Identify which cell holds the provided text, then report its [x, y] central coordinate. 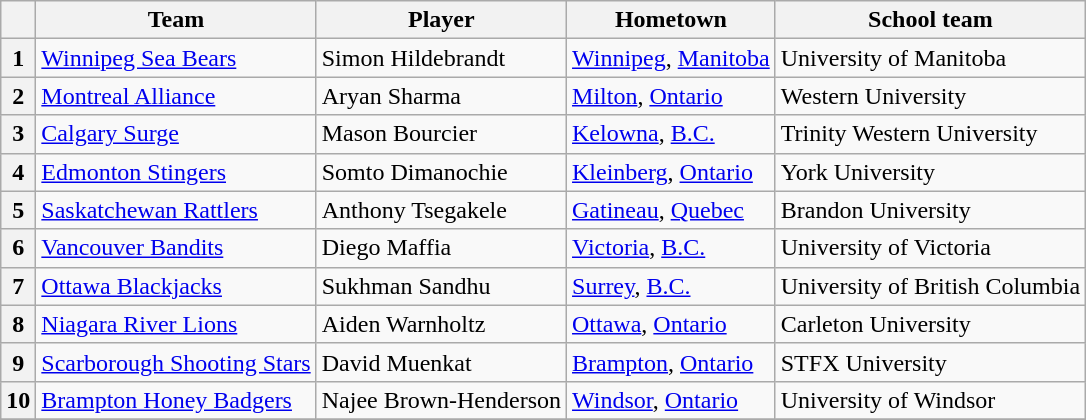
7 [18, 286]
STFX University [930, 362]
Ottawa Blackjacks [176, 286]
Player [441, 20]
Aryan Sharma [441, 96]
5 [18, 210]
Kleinberg, Ontario [672, 172]
Saskatchewan Rattlers [176, 210]
University of Windsor [930, 400]
Team [176, 20]
Brandon University [930, 210]
Montreal Alliance [176, 96]
Najee Brown-Henderson [441, 400]
School team [930, 20]
Sukhman Sandhu [441, 286]
Calgary Surge [176, 134]
Anthony Tsegakele [441, 210]
University of British Columbia [930, 286]
Trinity Western University [930, 134]
Winnipeg, Manitoba [672, 58]
Niagara River Lions [176, 324]
3 [18, 134]
9 [18, 362]
Somto Dimanochie [441, 172]
Winnipeg Sea Bears [176, 58]
1 [18, 58]
Vancouver Bandits [176, 248]
Brampton Honey Badgers [176, 400]
Ottawa, Ontario [672, 324]
Simon Hildebrandt [441, 58]
Victoria, B.C. [672, 248]
Milton, Ontario [672, 96]
Brampton, Ontario [672, 362]
8 [18, 324]
10 [18, 400]
David Muenkat [441, 362]
4 [18, 172]
Diego Maffia [441, 248]
6 [18, 248]
Edmonton Stingers [176, 172]
Scarborough Shooting Stars [176, 362]
Windsor, Ontario [672, 400]
York University [930, 172]
Aiden Warnholtz [441, 324]
Carleton University [930, 324]
Gatineau, Quebec [672, 210]
Surrey, B.C. [672, 286]
University of Manitoba [930, 58]
Kelowna, B.C. [672, 134]
Hometown [672, 20]
2 [18, 96]
Mason Bourcier [441, 134]
Western University [930, 96]
University of Victoria [930, 248]
